Identify which cell holds the provided text, then report its (x, y) central coordinate. 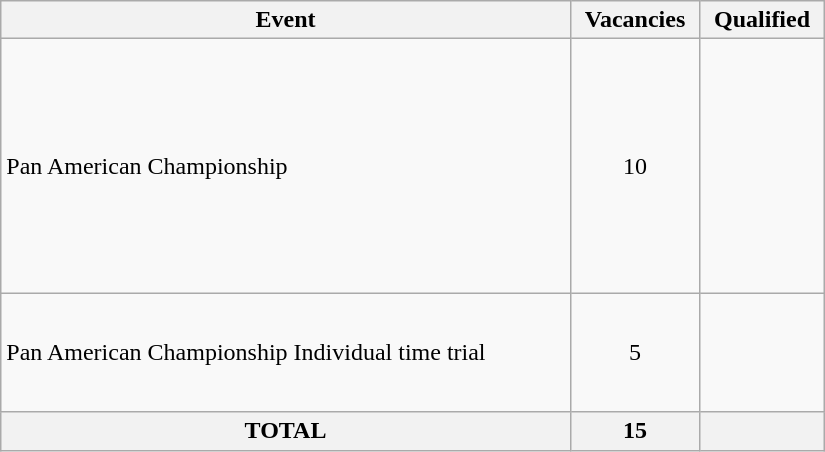
15 (635, 431)
Event (286, 20)
10 (635, 166)
5 (635, 352)
TOTAL (286, 431)
Qualified (762, 20)
Vacancies (635, 20)
Pan American Championship Individual time trial (286, 352)
Pan American Championship (286, 166)
